Output the [x, y] coordinate of the center of the cell containing the given text.  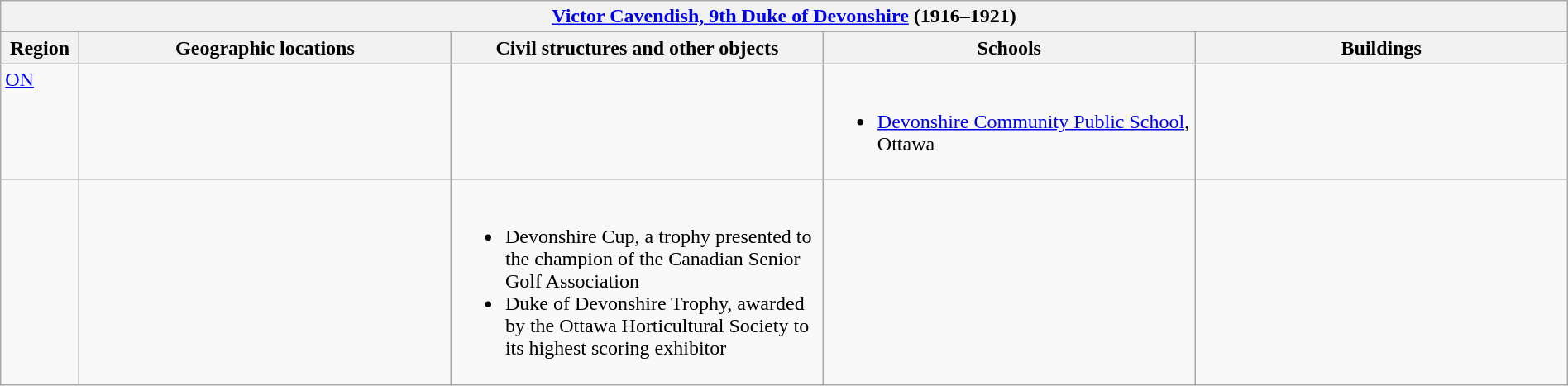
Schools [1009, 48]
Buildings [1381, 48]
ON [40, 122]
Victor Cavendish, 9th Duke of Devonshire (1916–1921) [784, 17]
Geographic locations [265, 48]
Region [40, 48]
Civil structures and other objects [637, 48]
Devonshire Community Public School, Ottawa [1009, 122]
